Identify which cell holds the provided text, then report its (x, y) central coordinate. 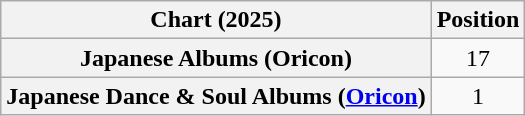
17 (478, 58)
Japanese Dance & Soul Albums (Oricon) (216, 96)
1 (478, 96)
Chart (2025) (216, 20)
Position (478, 20)
Japanese Albums (Oricon) (216, 58)
